Output the (x, y) coordinate of the center of the cell containing the given text.  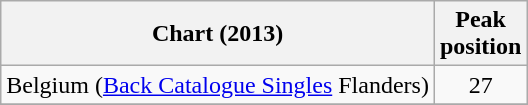
Chart (2013) (218, 34)
27 (480, 85)
Belgium (Back Catalogue Singles Flanders) (218, 85)
Peakposition (480, 34)
